Extract the (x, y) coordinate from the center of the cell holding the provided text.  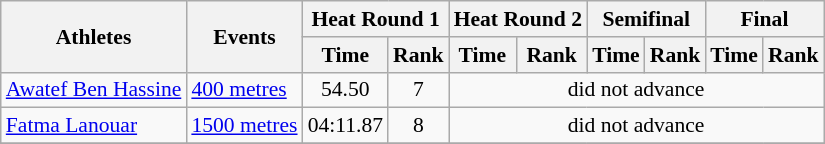
Semifinal (646, 19)
1500 metres (244, 126)
Awatef Ben Hassine (94, 90)
Final (764, 19)
04:11.87 (346, 126)
Heat Round 1 (376, 19)
Fatma Lanouar (94, 126)
7 (418, 90)
Athletes (94, 36)
8 (418, 126)
Events (244, 36)
54.50 (346, 90)
400 metres (244, 90)
Heat Round 2 (518, 19)
